Return (x, y) of the center of cell containing provided text 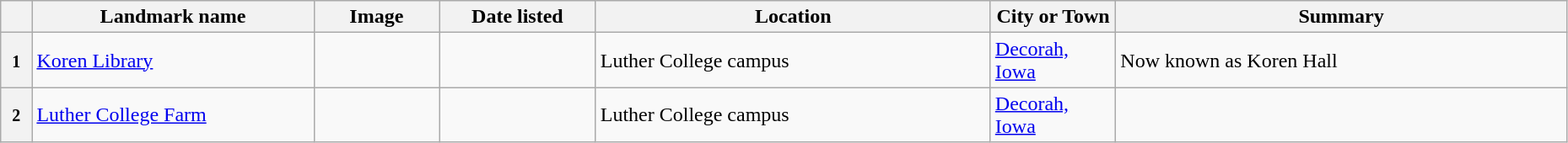
City or Town (1053, 17)
Landmark name (173, 17)
Koren Library (173, 61)
Location (793, 17)
Date listed (518, 17)
Luther College Farm (173, 114)
2 (17, 114)
Now known as Koren Hall (1341, 61)
1 (17, 61)
Image (376, 17)
Summary (1341, 17)
